Scan for the cell matching the given text and deliver its (x, y) coordinate at center. 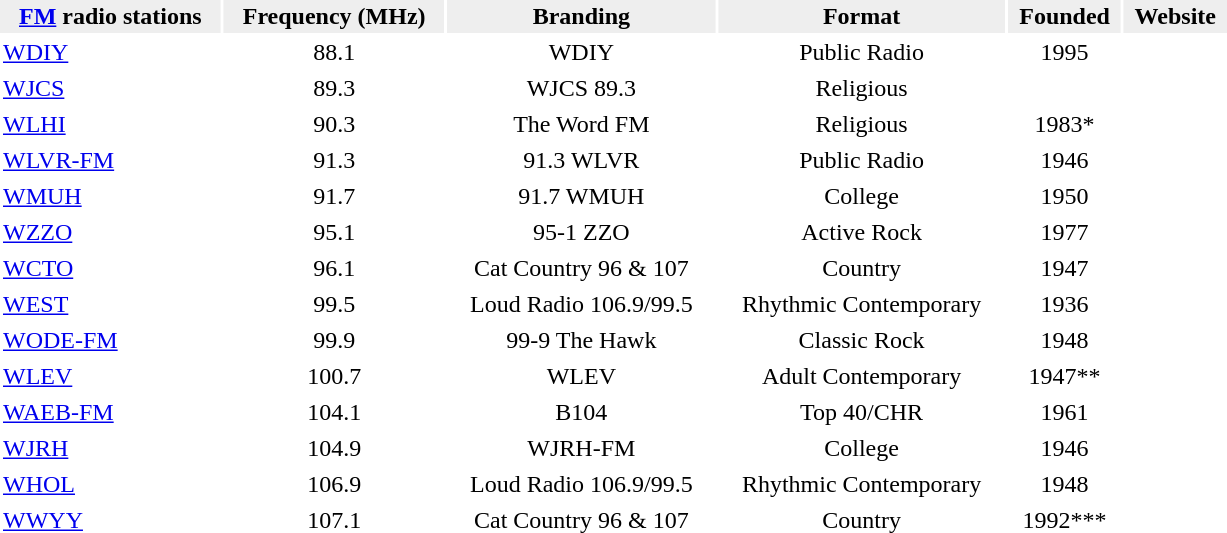
WAEB-FM (110, 412)
1983* (1064, 124)
WODE-FM (110, 340)
1936 (1064, 304)
106.9 (334, 484)
91.3 (334, 160)
Classic Rock (862, 340)
Format (862, 16)
FM radio stations (110, 16)
Frequency (MHz) (334, 16)
1977 (1064, 232)
WHOL (110, 484)
1950 (1064, 196)
WZZO (110, 232)
WLVR-FM (110, 160)
1961 (1064, 412)
99.5 (334, 304)
Active Rock (862, 232)
WJCS (110, 88)
95-1 ZZO (582, 232)
WEST (110, 304)
Top 40/CHR (862, 412)
91.7 WMUH (582, 196)
Cat Country 96 & 107 (582, 268)
Branding (582, 16)
1947** (1064, 376)
104.9 (334, 448)
B104 (582, 412)
1947 (1064, 268)
99-9 The Hawk (582, 340)
96.1 (334, 268)
89.3 (334, 88)
WMUH (110, 196)
1995 (1064, 52)
Website (1175, 16)
Founded (1064, 16)
Country (862, 268)
104.1 (334, 412)
88.1 (334, 52)
91.7 (334, 196)
WJCS 89.3 (582, 88)
Adult Contemporary (862, 376)
100.7 (334, 376)
95.1 (334, 232)
99.9 (334, 340)
WLHI (110, 124)
WCTO (110, 268)
90.3 (334, 124)
WJRH-FM (582, 448)
WJRH (110, 448)
91.3 WLVR (582, 160)
The Word FM (582, 124)
